Return the (X, Y) coordinate for the center point of the cell that contains the specified text.  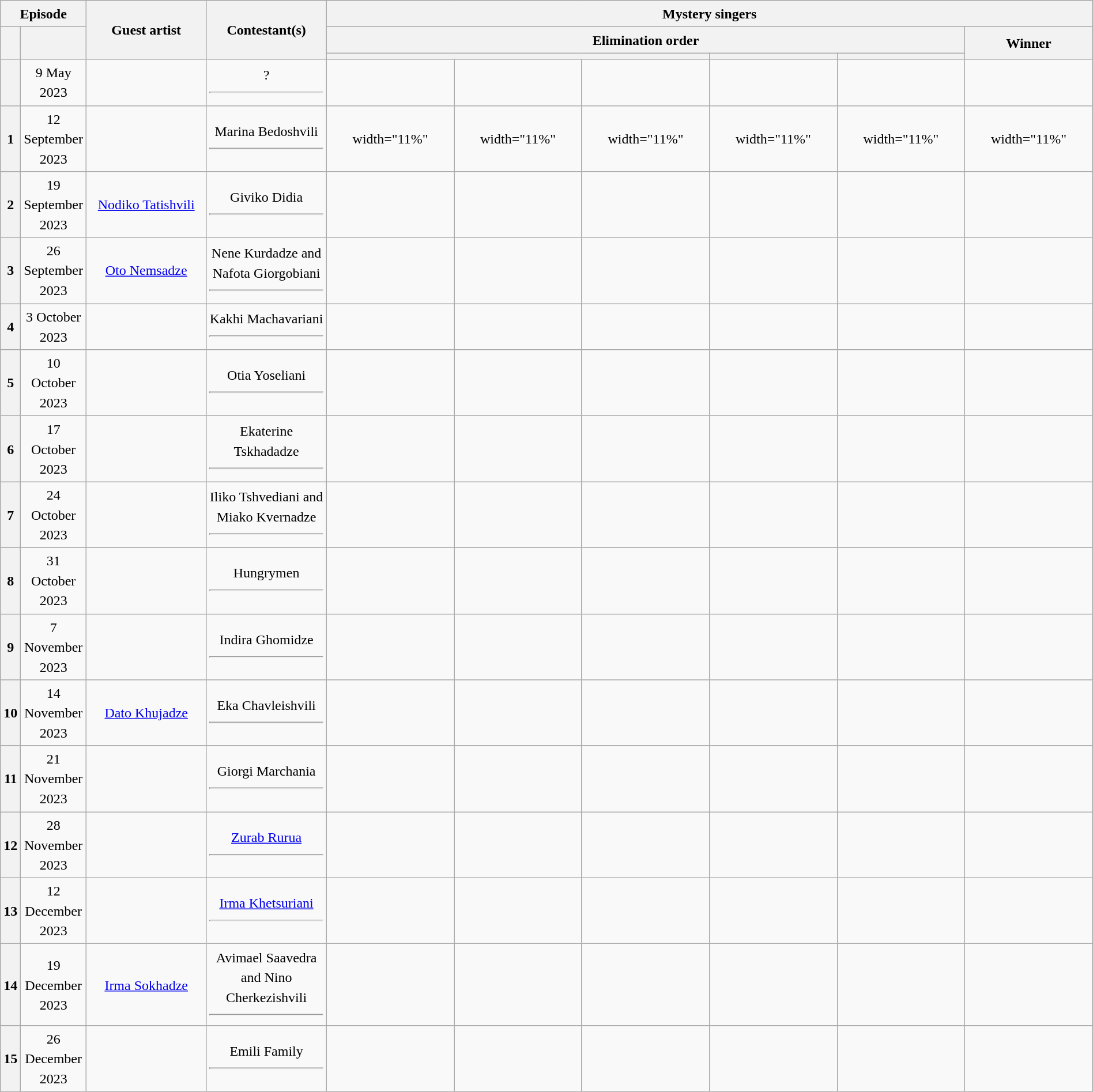
Indira Ghomidze (266, 647)
Oto Nemsadze (146, 271)
Nodiko Tatishvili (146, 205)
14 (10, 985)
28 November 2023 (54, 845)
Dato Khujadze (146, 713)
Avimael Saavedra and Nino Cherkezishvili (266, 985)
9 (10, 647)
2 (10, 205)
3 October 2023 (54, 327)
Winner (1029, 43)
7 November 2023 (54, 647)
26 September 2023 (54, 271)
1 (10, 138)
7 (10, 515)
Marina Bedoshvili (266, 138)
24 October 2023 (54, 515)
15 (10, 1058)
Hungrymen (266, 581)
5 (10, 383)
Elimination order (646, 40)
Iliko Tshvediani and Miako Kvernadze (266, 515)
12 December 2023 (54, 910)
8 (10, 581)
Ekaterine Tskhadadze (266, 448)
10 (10, 713)
19 December 2023 (54, 985)
Nene Kurdadze and Nafota Giorgobiani (266, 271)
11 (10, 779)
Zurab Rurua (266, 845)
Eka Chavleishvili (266, 713)
Emili Family (266, 1058)
21 November 2023 (54, 779)
Episode (44, 14)
6 (10, 448)
19 September 2023 (54, 205)
Kakhi Machavariani (266, 327)
Guest artist (146, 30)
? (266, 82)
13 (10, 910)
10 October 2023 (54, 383)
Irma Khetsuriani (266, 910)
Contestant(s) (266, 30)
17 October 2023 (54, 448)
26 December 2023 (54, 1058)
31 October 2023 (54, 581)
Irma Sokhadze (146, 985)
9 May 2023 (54, 82)
14 November 2023 (54, 713)
3 (10, 271)
Giorgi Marchania (266, 779)
Giviko Didia (266, 205)
12 September 2023 (54, 138)
12 (10, 845)
Otia Yoseliani (266, 383)
4 (10, 327)
Mystery singers (709, 14)
